Provide the (X, Y) coordinate of the cell's center where the given text is located.  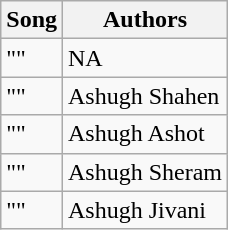
NA (146, 58)
Authors (146, 20)
Ashugh Sheram (146, 172)
Ashugh Ashot (146, 134)
Ashugh Jivani (146, 210)
Song (32, 20)
Ashugh Shahen (146, 96)
